Locate the cell with the specified text and output its [x, y] center coordinate. 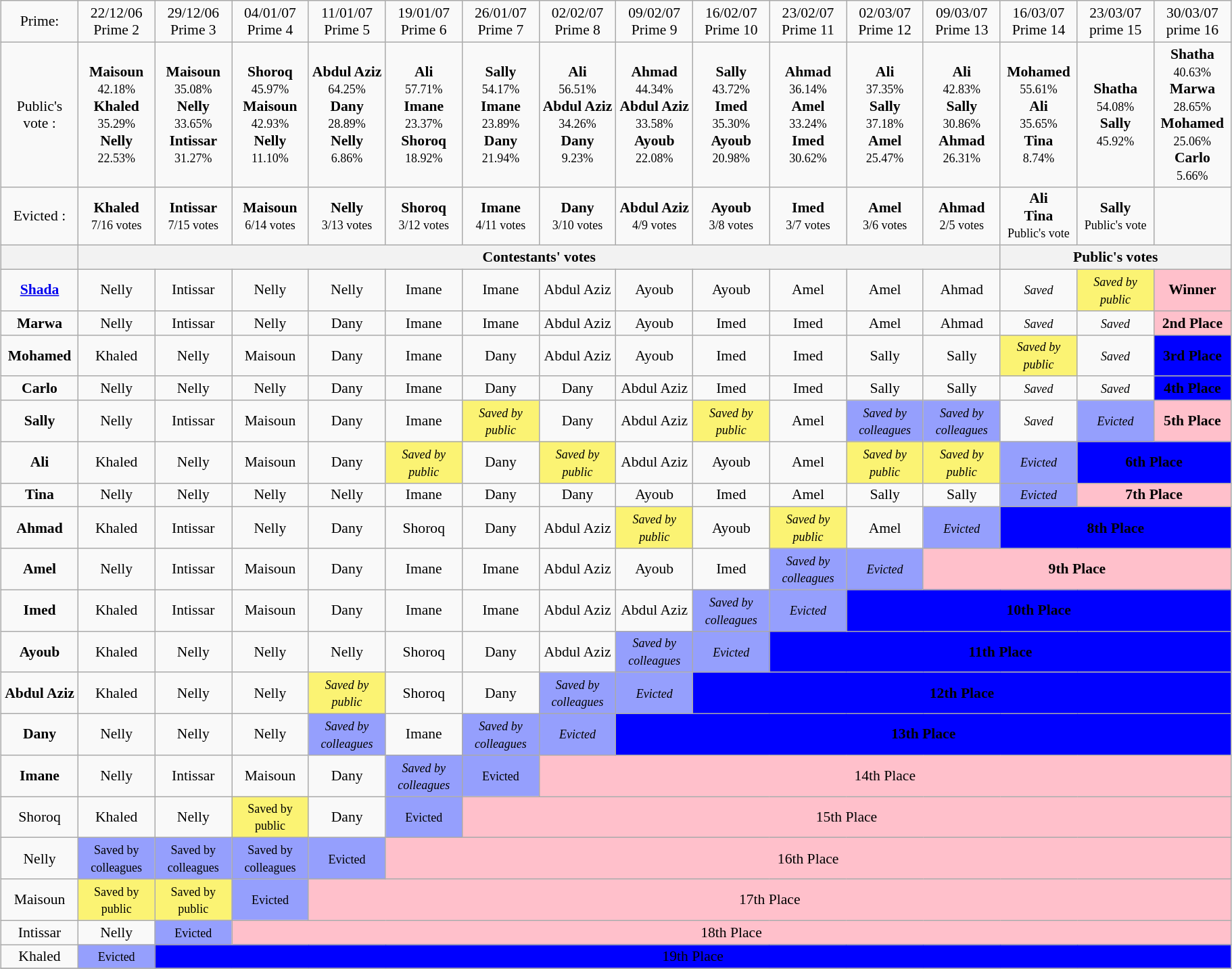
11th Place [1000, 652]
Imane4/11 votes [501, 216]
Ali 37.35% Sally 37.18% Amel 25.47% [885, 114]
Public's vote : [40, 114]
Abdul Aziz 64.25% Dany 28.89% Nelly 6.86% [347, 114]
7th Place [1154, 495]
Shoroq 45.97% Maisoun 42.93% Nelly 11.10% [270, 114]
2nd Place [1192, 323]
Winner [1192, 291]
23/02/07 Prime 11 [808, 22]
02/03/07 Prime 12 [885, 22]
Shoroq3/12 votes [424, 216]
22/12/06 Prime 2 [116, 22]
Abdul Aziz4/9 votes [655, 216]
09/03/07 Prime 13 [962, 22]
Dany3/10 votes [577, 216]
Ali 57.71% Imane 23.37% Shoroq 18.92% [424, 114]
Ali [40, 463]
Marwa [40, 323]
04/01/07 Prime 4 [270, 22]
Maisoun 35.08% Nelly 33.65% Intissar 31.27% [193, 114]
Mohamed 55.61% Ali 35.65% Tina 8.74% [1039, 114]
16/03/07 Prime 14 [1039, 22]
Mohamed [40, 356]
Ali 42.83% Sally 30.86% Ahmad 26.31% [962, 114]
09/02/07 Prime 9 [655, 22]
AliTinaPublic's vote [1039, 216]
6th Place [1154, 463]
9th Place [1076, 569]
Khaled7/16 votes [116, 216]
30/03/07 prime 16 [1192, 22]
SallyPublic's vote [1116, 216]
15th Place [847, 817]
23/03/07 prime 15 [1116, 22]
16th Place [808, 859]
Maisoun6/14 votes [270, 216]
Contestants' votes [539, 258]
Prime: [40, 22]
3rd Place [1192, 356]
8th Place [1116, 527]
Carlo [40, 389]
13th Place [924, 734]
Shatha 40.63% Marwa 28.65% Mohamed 25.06% Carlo 5.66% [1192, 114]
Public's votes [1116, 258]
Sally 54.17% Imane 23.89% Dany 21.94% [501, 114]
Ali 56.51% Abdul Aziz 34.26% Dany 9.23% [577, 114]
Sally 43.72% Imed 35.30% Ayoub 20.98% [732, 114]
4th Place [1192, 389]
19th Place [692, 957]
19/01/07 Prime 6 [424, 22]
5th Place [1192, 421]
02/02/07 Prime 8 [577, 22]
Tina [40, 495]
Ayoub3/8 votes [732, 216]
Shada [40, 291]
17th Place [769, 899]
18th Place [732, 932]
29/12/06 Prime 3 [193, 22]
Ahmad 36.14% Amel 33.24% Imed 30.62% [808, 114]
16/02/07 Prime 10 [732, 22]
Imed3/7 votes [808, 216]
Shatha 54.08% Sally 45.92% [1116, 114]
Ahmad 44.34% Abdul Aziz 33.58% Ayoub 22.08% [655, 114]
26/01/07 Prime 7 [501, 22]
Evicted : [40, 216]
Amel3/6 votes [885, 216]
Nelly3/13 votes [347, 216]
12th Place [962, 694]
Intissar7/15 votes [193, 216]
Maisoun 42.18% Khaled 35.29% Nelly 22.53% [116, 114]
Ahmad2/5 votes [962, 216]
11/01/07 Prime 5 [347, 22]
10th Place [1039, 610]
14th Place [884, 776]
